For the text-containing cell, return its midpoint in [X, Y] coordinate format. 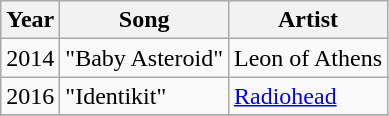
"Baby Asteroid" [144, 58]
2014 [30, 58]
Year [30, 20]
Song [144, 20]
2016 [30, 96]
Leon of Athens [308, 58]
Radiohead [308, 96]
Artist [308, 20]
"Identikit" [144, 96]
